Provide the (X, Y) coordinate of the cell's center where the given text is located.  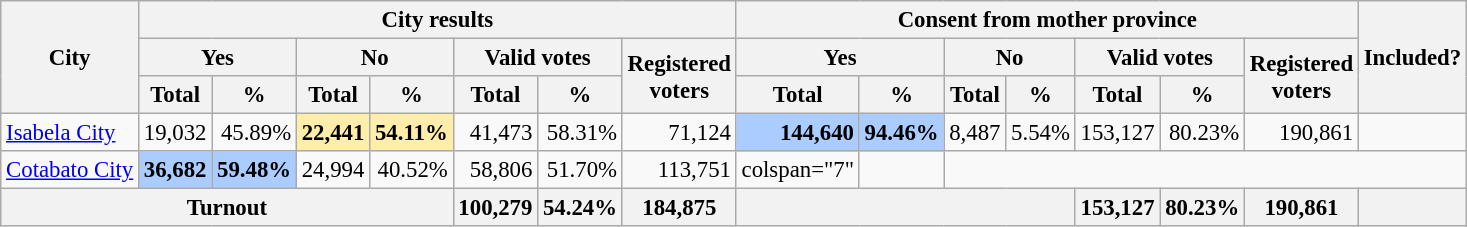
54.24% (580, 208)
54.11% (412, 133)
24,994 (332, 170)
94.46% (902, 133)
45.89% (254, 133)
8,487 (975, 133)
100,279 (496, 208)
59.48% (254, 170)
58.31% (580, 133)
41,473 (496, 133)
Included? (1412, 58)
City (70, 58)
colspan="7" (798, 170)
City results (438, 20)
Turnout (227, 208)
113,751 (679, 170)
Consent from mother province (1047, 20)
Isabela City (70, 133)
40.52% (412, 170)
58,806 (496, 170)
Cotabato City (70, 170)
19,032 (176, 133)
71,124 (679, 133)
5.54% (1040, 133)
36,682 (176, 170)
22,441 (332, 133)
51.70% (580, 170)
184,875 (679, 208)
144,640 (798, 133)
